Output the [x, y] coordinate of the center of the cell containing the given text.  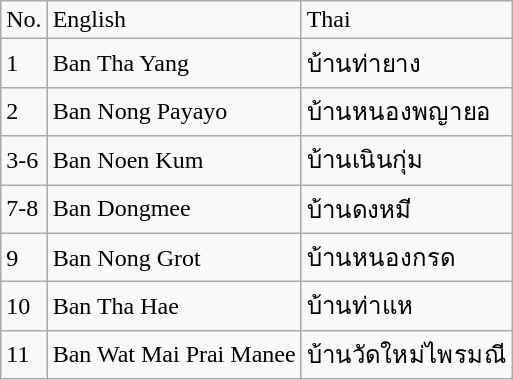
Ban Nong Payayo [174, 112]
บ้านท่าแห [406, 306]
บ้านหนองกรด [406, 258]
บ้านหนองพญายอ [406, 112]
11 [24, 354]
2 [24, 112]
Ban Tha Yang [174, 64]
บ้านวัดใหม่ไพรมณี [406, 354]
1 [24, 64]
บ้านดงหมี [406, 208]
9 [24, 258]
Thai [406, 20]
7-8 [24, 208]
Ban Dongmee [174, 208]
10 [24, 306]
Ban Wat Mai Prai Manee [174, 354]
Ban Tha Hae [174, 306]
Ban Nong Grot [174, 258]
No. [24, 20]
3-6 [24, 160]
บ้านเนินกุ่ม [406, 160]
Ban Noen Kum [174, 160]
English [174, 20]
บ้านท่ายาง [406, 64]
